Detect which cell encompasses the target text, then output its [x, y] center coordinate. 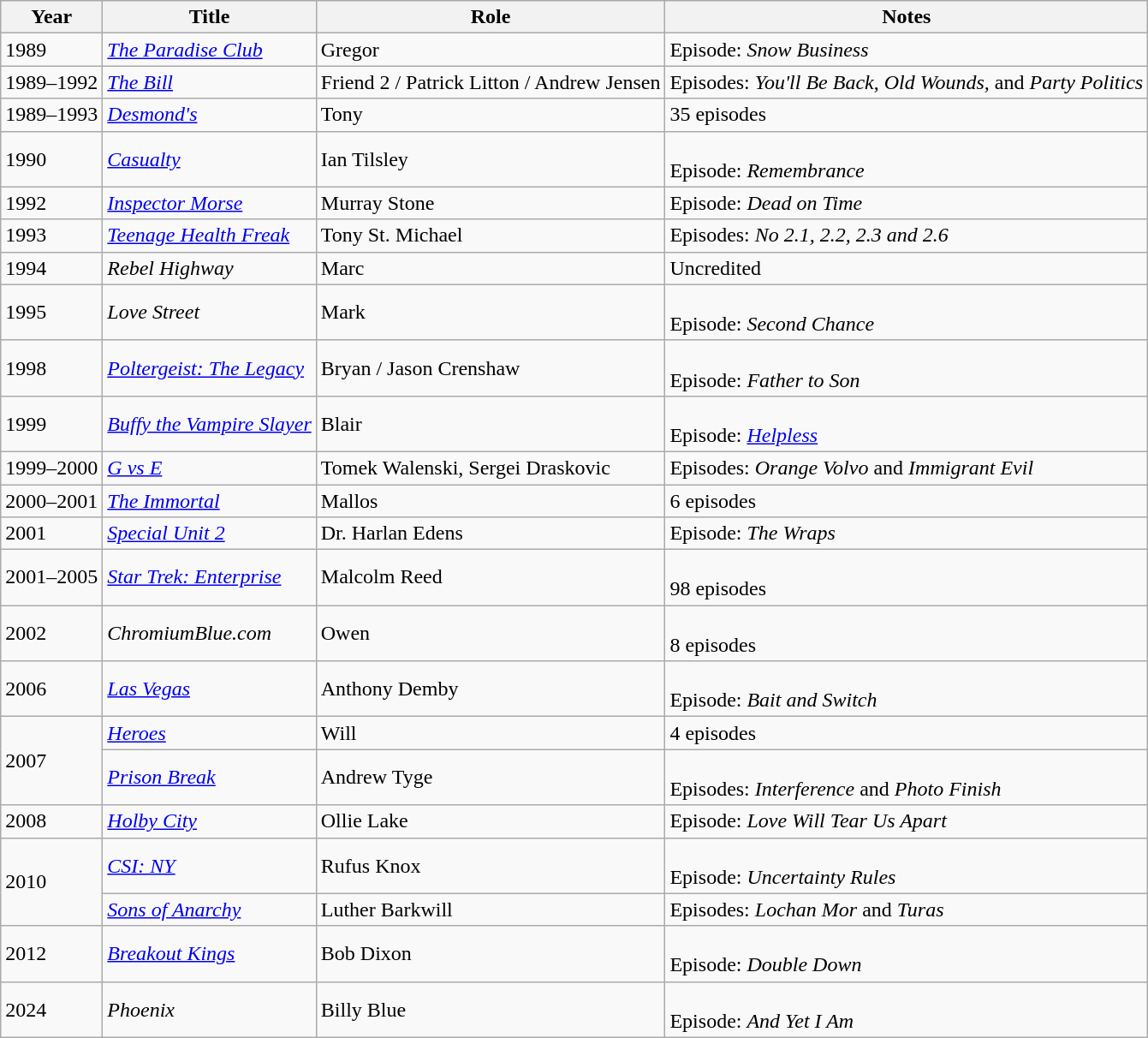
Episode: Double Down [907, 954]
6 episodes [907, 501]
2000–2001 [51, 501]
1989–1993 [51, 115]
Uncredited [907, 268]
Episode: Snow Business [907, 50]
Luther Barkwill [491, 910]
Tony [491, 115]
Phoenix [209, 1009]
1994 [51, 268]
Dr. Harlan Edens [491, 534]
2010 [51, 882]
The Immortal [209, 501]
Tomek Walenski, Sergei Draskovic [491, 468]
Episodes: You'll Be Back, Old Wounds, and Party Politics [907, 82]
2006 [51, 689]
Casualty [209, 159]
Episodes: No 2.1, 2.2, 2.3 and 2.6 [907, 236]
Prison Break [209, 778]
98 episodes [907, 577]
Inspector Morse [209, 203]
Episode: Remembrance [907, 159]
Episode: And Yet I Am [907, 1009]
Andrew Tyge [491, 778]
Star Trek: Enterprise [209, 577]
35 episodes [907, 115]
Episode: Second Chance [907, 312]
ChromiumBlue.com [209, 634]
2007 [51, 761]
The Paradise Club [209, 50]
Buffy the Vampire Slayer [209, 423]
2002 [51, 634]
Episode: Bait and Switch [907, 689]
Episodes: Lochan Mor and Turas [907, 910]
1989–1992 [51, 82]
The Bill [209, 82]
Mark [491, 312]
Episodes: Orange Volvo and Immigrant Evil [907, 468]
Ian Tilsley [491, 159]
Role [491, 17]
Poltergeist: The Legacy [209, 368]
Teenage Health Freak [209, 236]
Love Street [209, 312]
4 episodes [907, 733]
Las Vegas [209, 689]
Episode: Dead on Time [907, 203]
Rufus Knox [491, 865]
Title [209, 17]
Year [51, 17]
Bob Dixon [491, 954]
Gregor [491, 50]
Rebel Highway [209, 268]
Sons of Anarchy [209, 910]
Episode: Uncertainty Rules [907, 865]
Breakout Kings [209, 954]
1989 [51, 50]
Friend 2 / Patrick Litton / Andrew Jensen [491, 82]
Episode: Father to Son [907, 368]
2012 [51, 954]
Owen [491, 634]
Malcolm Reed [491, 577]
8 episodes [907, 634]
Episode: Helpless [907, 423]
Ollie Lake [491, 821]
1998 [51, 368]
1999 [51, 423]
2001 [51, 534]
Blair [491, 423]
Tony St. Michael [491, 236]
Episodes: Interference and Photo Finish [907, 778]
Bryan / Jason Crenshaw [491, 368]
1999–2000 [51, 468]
Billy Blue [491, 1009]
Marc [491, 268]
2001–2005 [51, 577]
Anthony Demby [491, 689]
Episode: The Wraps [907, 534]
Mallos [491, 501]
Murray Stone [491, 203]
Heroes [209, 733]
1992 [51, 203]
2024 [51, 1009]
1990 [51, 159]
G vs E [209, 468]
1993 [51, 236]
Notes [907, 17]
Will [491, 733]
Episode: Love Will Tear Us Apart [907, 821]
1995 [51, 312]
CSI: NY [209, 865]
Holby City [209, 821]
Special Unit 2 [209, 534]
2008 [51, 821]
Desmond's [209, 115]
